Output the (x, y) coordinate of the center of the cell containing the given text.  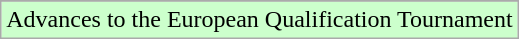
Advances to the European Qualification Tournament (260, 20)
